Output the [x, y] coordinate of the center of the cell containing the given text.  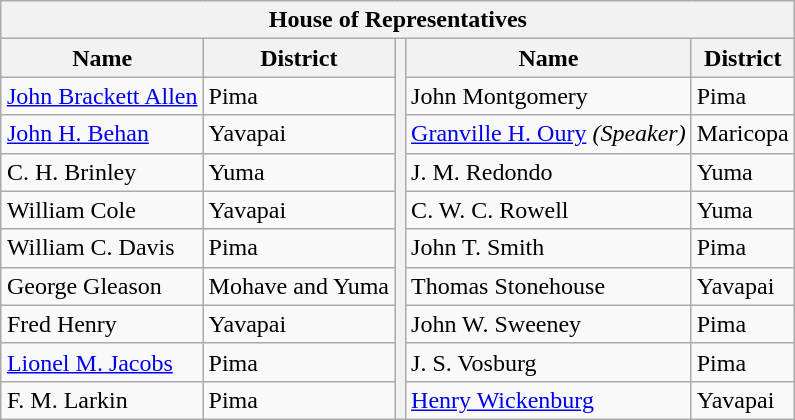
Granville H. Oury (Speaker) [549, 134]
Lionel M. Jacobs [102, 362]
Mohave and Yuma [298, 286]
F. M. Larkin [102, 400]
William Cole [102, 210]
John H. Behan [102, 134]
Henry Wickenburg [549, 400]
John W. Sweeney [549, 324]
C. H. Brinley [102, 172]
J. M. Redondo [549, 172]
George Gleason [102, 286]
William C. Davis [102, 248]
Fred Henry [102, 324]
C. W. C. Rowell [549, 210]
John Brackett Allen [102, 96]
John T. Smith [549, 248]
House of Representatives [398, 20]
Maricopa [742, 134]
Thomas Stonehouse [549, 286]
John Montgomery [549, 96]
J. S. Vosburg [549, 362]
